Return (x, y) of the center of cell containing provided text 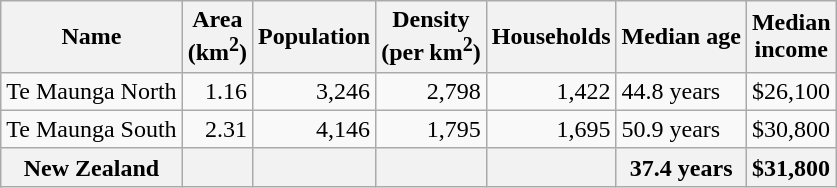
1,795 (432, 129)
37.4 years (681, 167)
Households (551, 37)
Median age (681, 37)
1.16 (217, 91)
4,146 (314, 129)
$26,100 (791, 91)
Te Maunga South (92, 129)
$30,800 (791, 129)
44.8 years (681, 91)
Medianincome (791, 37)
1,422 (551, 91)
2,798 (432, 91)
$31,800 (791, 167)
3,246 (314, 91)
Area(km2) (217, 37)
New Zealand (92, 167)
Density(per km2) (432, 37)
1,695 (551, 129)
50.9 years (681, 129)
Name (92, 37)
Te Maunga North (92, 91)
2.31 (217, 129)
Population (314, 37)
